Detect which cell encompasses the target text, then output its [X, Y] center coordinate. 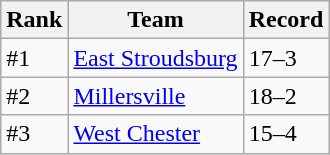
Rank [34, 20]
Team [156, 20]
#3 [34, 134]
15–4 [286, 134]
Millersville [156, 96]
17–3 [286, 58]
West Chester [156, 134]
Record [286, 20]
East Stroudsburg [156, 58]
#2 [34, 96]
#1 [34, 58]
18–2 [286, 96]
